Find where the given text appears and provide that cell's center as (x, y) coordinate. 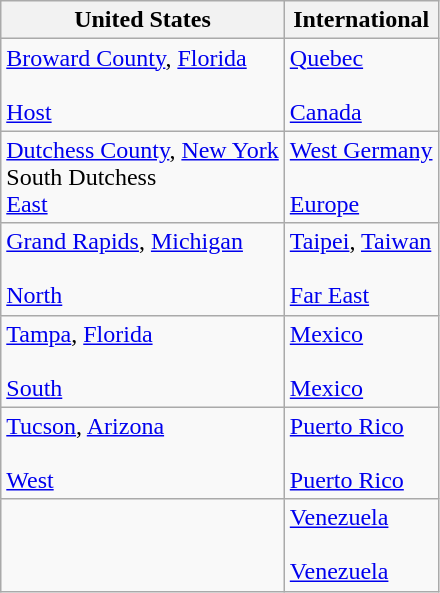
VenezuelaVenezuela (361, 545)
MexicoMexico (361, 361)
West GermanyEurope (361, 177)
Tampa, FloridaSouth (143, 361)
Broward County, FloridaHost (143, 85)
International (361, 20)
Dutchess County, New YorkSouth DutchessEast (143, 177)
Taipei, TaiwanFar East (361, 269)
Tucson, ArizonaWest (143, 453)
United States (143, 20)
Puerto RicoPuerto Rico (361, 453)
Grand Rapids, MichiganNorth (143, 269)
QuebecCanada (361, 85)
